Locate the cell with the specified text and output its [x, y] center coordinate. 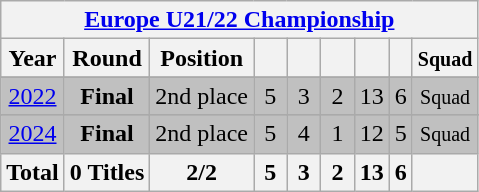
2022 [33, 96]
Round [107, 58]
Europe U21/22 Championship [240, 20]
Year [33, 58]
4 [304, 134]
1 [338, 134]
2024 [33, 134]
0 Titles [107, 172]
12 [372, 134]
2/2 [202, 172]
Total [33, 172]
Position [202, 58]
